Detect which cell encompasses the target text, then output its (X, Y) center coordinate. 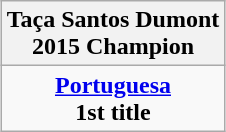
Taça Santos Dumont2015 Champion (113, 34)
Portuguesa1st title (113, 98)
